Identify which cell holds the provided text, then report its (x, y) central coordinate. 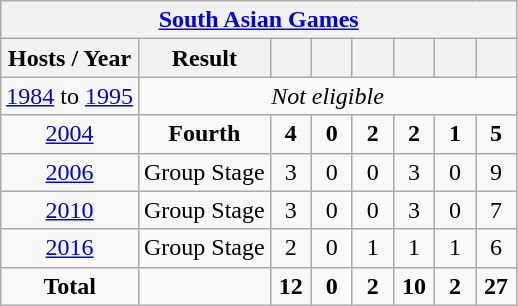
Fourth (204, 134)
Not eligible (327, 96)
Result (204, 58)
7 (496, 210)
2006 (70, 172)
10 (414, 286)
27 (496, 286)
South Asian Games (259, 20)
Total (70, 286)
2010 (70, 210)
6 (496, 248)
2004 (70, 134)
1984 to 1995 (70, 96)
Hosts / Year (70, 58)
9 (496, 172)
4 (290, 134)
5 (496, 134)
2016 (70, 248)
12 (290, 286)
